Pinpoint the cell where the given text exists, returning its (X, Y) midpoint coordinate. 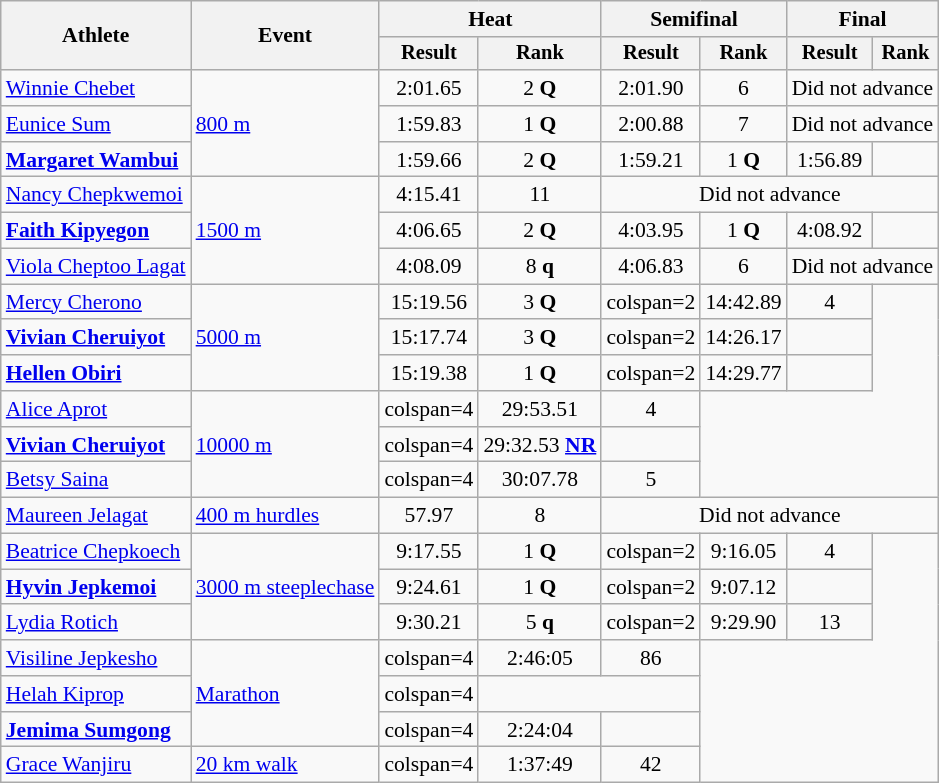
Maureen Jelagat (96, 516)
Grace Wanjiru (96, 765)
1:59.21 (650, 160)
Alice Aprot (96, 409)
5 (650, 480)
Heat (490, 19)
15:17.74 (428, 338)
Viola Cheptoo Lagat (96, 267)
5000 m (286, 338)
20 km walk (286, 765)
Visiline Jepkesho (96, 658)
9:29.90 (743, 623)
8 q (540, 267)
2:01.90 (650, 88)
2:24:04 (540, 730)
15:19.38 (428, 373)
9:30.21 (428, 623)
3000 m steeplechase (286, 588)
800 m (286, 124)
Hyvin Jepkemoi (96, 587)
14:42.89 (743, 302)
2:00.88 (650, 124)
8 (540, 516)
7 (743, 124)
2:46:05 (540, 658)
1:37:49 (540, 765)
Helah Kiprop (96, 694)
57.97 (428, 516)
Jemima Sumgong (96, 730)
9:17.55 (428, 552)
Semifinal (694, 19)
10000 m (286, 444)
Lydia Rotich (96, 623)
1500 m (286, 230)
4:08.92 (830, 231)
9:24.61 (428, 587)
Marathon (286, 694)
Mercy Cherono (96, 302)
Final (863, 19)
15:19.56 (428, 302)
Betsy Saina (96, 480)
Faith Kipyegon (96, 231)
30:07.78 (540, 480)
9:16.05 (743, 552)
9:07.12 (743, 587)
4:08.09 (428, 267)
1:59.66 (428, 160)
29:53.51 (540, 409)
86 (650, 658)
Athlete (96, 36)
Hellen Obiri (96, 373)
42 (650, 765)
13 (830, 623)
4:06.83 (650, 267)
14:26.17 (743, 338)
1:56.89 (830, 160)
4:15.41 (428, 195)
11 (540, 195)
4:03.95 (650, 231)
4:06.65 (428, 231)
Event (286, 36)
14:29.77 (743, 373)
2:01.65 (428, 88)
Nancy Chepkwemoi (96, 195)
Winnie Chebet (96, 88)
400 m hurdles (286, 516)
1:59.83 (428, 124)
Eunice Sum (96, 124)
5 q (540, 623)
Beatrice Chepkoech (96, 552)
Margaret Wambui (96, 160)
29:32.53 NR (540, 445)
